For the text-containing cell, return its midpoint in (X, Y) coordinate format. 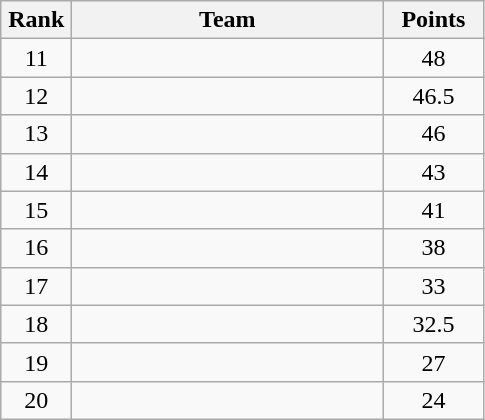
20 (36, 400)
32.5 (434, 324)
19 (36, 362)
16 (36, 248)
17 (36, 286)
46 (434, 134)
12 (36, 96)
11 (36, 58)
Points (434, 20)
41 (434, 210)
33 (434, 286)
13 (36, 134)
Team (228, 20)
24 (434, 400)
14 (36, 172)
27 (434, 362)
15 (36, 210)
Rank (36, 20)
18 (36, 324)
46.5 (434, 96)
43 (434, 172)
38 (434, 248)
48 (434, 58)
